Capture the cell that displays the provided text and extract its [X, Y] central coordinate. 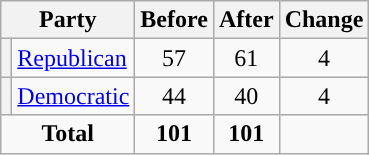
Republican [74, 58]
Before [174, 20]
Change [324, 20]
57 [174, 58]
40 [246, 96]
61 [246, 58]
After [246, 20]
Democratic [74, 96]
44 [174, 96]
Total [68, 134]
Party [68, 20]
